Return [x, y] of the center of cell containing provided text 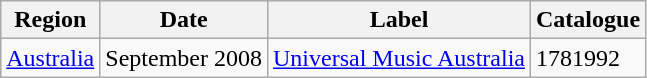
September 2008 [184, 58]
Australia [50, 58]
Universal Music Australia [398, 58]
Catalogue [588, 20]
Date [184, 20]
Label [398, 20]
Region [50, 20]
1781992 [588, 58]
